Return (X, Y) of the center of cell containing provided text 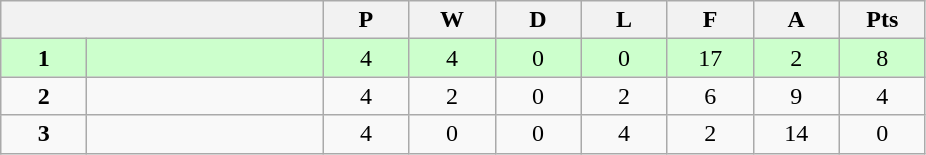
L (624, 20)
D (538, 20)
A (796, 20)
1 (44, 58)
Pts (882, 20)
F (710, 20)
17 (710, 58)
W (452, 20)
6 (710, 96)
9 (796, 96)
8 (882, 58)
14 (796, 134)
3 (44, 134)
P (366, 20)
